Find where the given text appears and provide that cell's center as (x, y) coordinate. 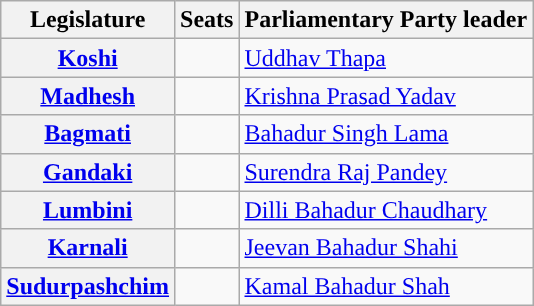
Karnali (88, 248)
Legislature (88, 20)
Parliamentary Party leader (386, 20)
Gandaki (88, 172)
Surendra Raj Pandey (386, 172)
Madhesh (88, 96)
Lumbini (88, 210)
Kamal Bahadur Shah (386, 286)
Bahadur Singh Lama (386, 134)
Krishna Prasad Yadav (386, 96)
Seats (207, 20)
Bagmati (88, 134)
Jeevan Bahadur Shahi (386, 248)
Uddhav Thapa (386, 58)
Dilli Bahadur Chaudhary (386, 210)
Sudurpashchim (88, 286)
Koshi (88, 58)
